Search for the cell housing the specified text and yield its [X, Y] center coordinate. 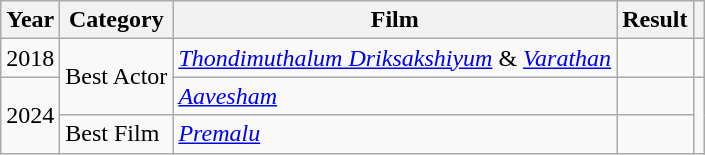
Year [30, 20]
Premalu [395, 134]
Aavesham [395, 96]
Film [395, 20]
Result [655, 20]
2024 [30, 115]
Best Actor [116, 77]
2018 [30, 58]
Best Film [116, 134]
Thondimuthalum Driksakshiyum & Varathan [395, 58]
Category [116, 20]
